Scan for the cell matching the given text and deliver its [x, y] coordinate at center. 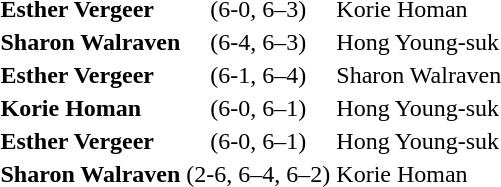
(6-1, 6–4) [258, 75]
(6-4, 6–3) [258, 42]
